Extract the (X, Y) coordinate from the center of the cell holding the provided text.  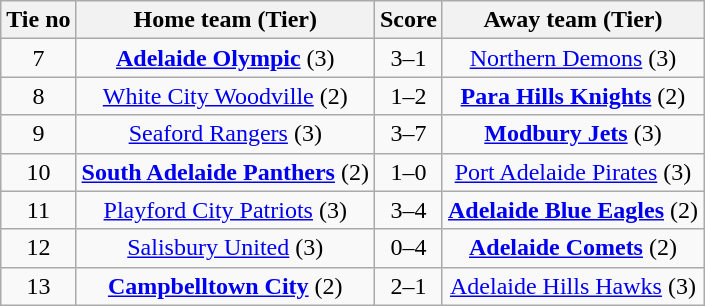
0–4 (408, 248)
Modbury Jets (3) (572, 134)
1–2 (408, 96)
Playford City Patriots (3) (225, 210)
7 (38, 58)
Score (408, 20)
12 (38, 248)
South Adelaide Panthers (2) (225, 172)
Campbelltown City (2) (225, 286)
Adelaide Comets (2) (572, 248)
Northern Demons (3) (572, 58)
1–0 (408, 172)
10 (38, 172)
Adelaide Olympic (3) (225, 58)
Adelaide Blue Eagles (2) (572, 210)
3–1 (408, 58)
Salisbury United (3) (225, 248)
Para Hills Knights (2) (572, 96)
Adelaide Hills Hawks (3) (572, 286)
Seaford Rangers (3) (225, 134)
9 (38, 134)
2–1 (408, 286)
11 (38, 210)
Away team (Tier) (572, 20)
13 (38, 286)
White City Woodville (2) (225, 96)
Port Adelaide Pirates (3) (572, 172)
Home team (Tier) (225, 20)
Tie no (38, 20)
3–7 (408, 134)
8 (38, 96)
3–4 (408, 210)
